Output the [X, Y] coordinate of the center of the cell containing the given text.  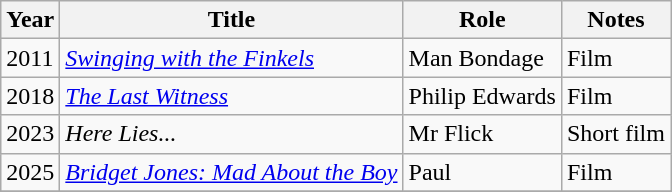
Notes [616, 20]
Paul [482, 172]
Mr Flick [482, 134]
Role [482, 20]
Short film [616, 134]
Here Lies... [232, 134]
2023 [30, 134]
Swinging with the Finkels [232, 58]
2025 [30, 172]
2018 [30, 96]
Year [30, 20]
Philip Edwards [482, 96]
Title [232, 20]
The Last Witness [232, 96]
Man Bondage [482, 58]
2011 [30, 58]
Bridget Jones: Mad About the Boy [232, 172]
